Detect which cell encompasses the target text, then output its (x, y) center coordinate. 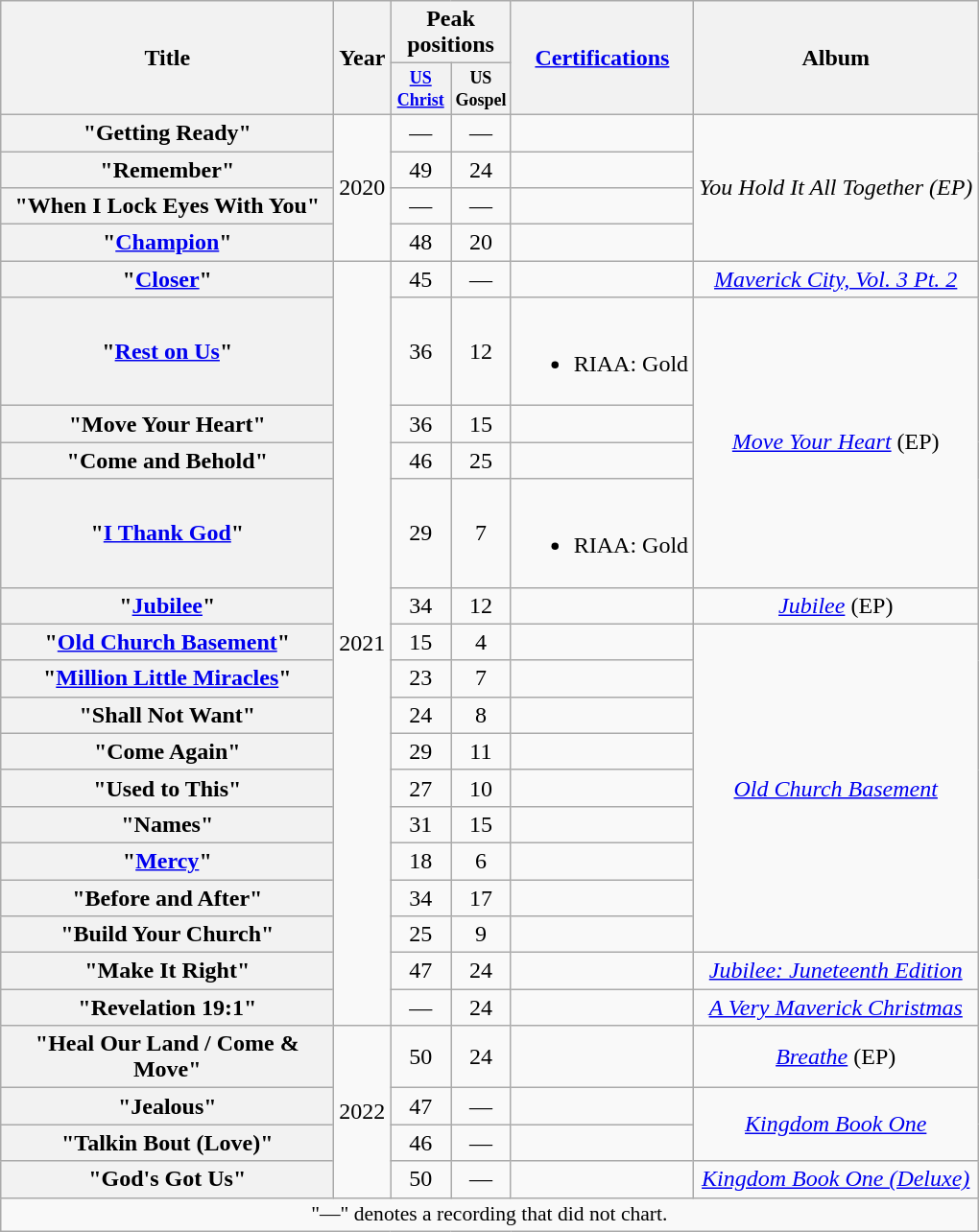
45 (420, 279)
4 (482, 642)
11 (482, 751)
Maverick City, Vol. 3 Pt. 2 (836, 279)
"Remember" (167, 170)
"Revelation 19:1" (167, 1007)
Certifications (602, 58)
Album (836, 58)
"Come and Behold" (167, 461)
2021 (363, 643)
Old Church Basement (836, 789)
A Very Maverick Christmas (836, 1007)
"Mercy" (167, 861)
Kingdom Book One (836, 1125)
"Champion" (167, 243)
48 (420, 243)
"Before and After" (167, 898)
"Jubilee" (167, 605)
USGospel (482, 89)
"Getting Ready" (167, 132)
"Move Your Heart" (167, 424)
"Old Church Basement" (167, 642)
2020 (363, 187)
Jubilee (EP) (836, 605)
23 (420, 678)
31 (420, 824)
"God's Got Us" (167, 1179)
"Names" (167, 824)
Breathe (EP) (836, 1057)
Year (363, 58)
"Used to This" (167, 788)
"Million Little Miracles" (167, 678)
2022 (363, 1111)
18 (420, 861)
"Come Again" (167, 751)
"When I Lock Eyes With You" (167, 206)
"Jealous" (167, 1106)
Move Your Heart (EP) (836, 442)
"Talkin Bout (Love)" (167, 1143)
6 (482, 861)
USChrist (420, 89)
49 (420, 170)
"Rest on Us" (167, 351)
10 (482, 788)
"Build Your Church" (167, 935)
27 (420, 788)
Title (167, 58)
"Shall Not Want" (167, 715)
17 (482, 898)
Kingdom Book One (Deluxe) (836, 1179)
"I Thank God" (167, 533)
"Heal Our Land / Come & Move" (167, 1057)
You Hold It All Together (EP) (836, 187)
"Closer" (167, 279)
20 (482, 243)
"—" denotes a recording that did not chart. (489, 1215)
Jubilee: Juneteenth Edition (836, 971)
9 (482, 935)
Peakpositions (451, 33)
8 (482, 715)
"Make It Right" (167, 971)
